Output the (X, Y) coordinate of the center of the cell containing the given text.  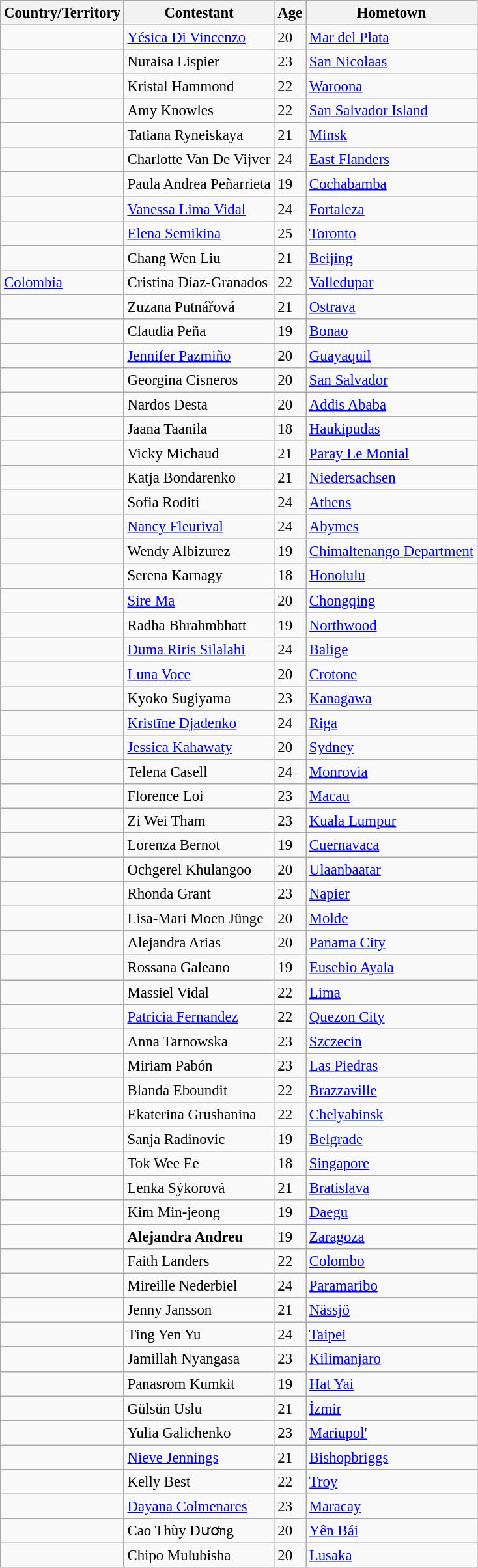
Mireille Nederbiel (199, 1286)
Rhonda Grant (199, 894)
Massiel Vidal (199, 992)
Eusebio Ayala (392, 968)
Ochgerel Khulangoo (199, 870)
Kanagawa (392, 699)
Paramaribo (392, 1286)
Kim Min-jeong (199, 1212)
25 (290, 233)
Yulia Galichenko (199, 1433)
Nieve Jennings (199, 1457)
Yésica Di Vincenzo (199, 38)
Haukipudas (392, 429)
Ulaanbaatar (392, 870)
Athens (392, 503)
Wendy Albizurez (199, 552)
Chimaltenango Department (392, 552)
Tatiana Ryneiskaya (199, 135)
Nancy Fleurival (199, 527)
Jaana Taanila (199, 429)
Maracay (392, 1506)
Sire Ma (199, 600)
Lenka Sýkorová (199, 1188)
Zuzana Putnářová (199, 307)
Minsk (392, 135)
Jamillah Nyangasa (199, 1360)
Troy (392, 1482)
Blanda Eboundit (199, 1090)
Chelyabinsk (392, 1115)
Sofia Roditi (199, 503)
Cochabamba (392, 184)
Kristīne Djadenko (199, 723)
Zi Wei Tham (199, 821)
Riga (392, 723)
Georgina Cisneros (199, 380)
Kristal Hammond (199, 87)
Radha Bhrahmbhatt (199, 625)
Panasrom Kumkit (199, 1384)
Ting Yen Yu (199, 1335)
Duma Riris Silalahi (199, 649)
İzmir (392, 1408)
Alejandra Arias (199, 944)
Niedersachsen (392, 478)
Nässjö (392, 1310)
Lorenza Bernot (199, 845)
East Flanders (392, 160)
Hat Yai (392, 1384)
Daegu (392, 1212)
Honolulu (392, 576)
Vicky Michaud (199, 454)
Telena Casell (199, 772)
Gülsün Uslu (199, 1408)
Contestant (199, 13)
Katja Bondarenko (199, 478)
Guayaquil (392, 356)
Jenny Jansson (199, 1310)
Jennifer Pazmiño (199, 356)
Ekaterina Grushanina (199, 1115)
Abymes (392, 527)
Lima (392, 992)
Miriam Pabón (199, 1065)
San Salvador (392, 380)
Fortaleza (392, 209)
Toronto (392, 233)
Nardos Desta (199, 404)
Valledupar (392, 282)
Nuraisa Lispier (199, 62)
Macau (392, 796)
Florence Loi (199, 796)
Molde (392, 919)
Yên Bái (392, 1531)
Chipo Mulubisha (199, 1555)
Hometown (392, 13)
Crotone (392, 674)
Bratislava (392, 1188)
Sydney (392, 748)
Kilimanjaro (392, 1360)
Bishopbriggs (392, 1457)
Panama City (392, 944)
Singapore (392, 1164)
Cao Thùy Dương (199, 1531)
San Nicolaas (392, 62)
Cristina Díaz-Granados (199, 282)
Age (290, 13)
Paray Le Monial (392, 454)
Faith Landers (199, 1261)
Las Piedras (392, 1065)
Anna Tarnowska (199, 1041)
Monrovia (392, 772)
Vanessa Lima Vidal (199, 209)
Rossana Galeano (199, 968)
Chongqing (392, 600)
Alejandra Andreu (199, 1237)
Napier (392, 894)
Kyoko Sugiyama (199, 699)
Colombia (63, 282)
Colombo (392, 1261)
Serena Karnagy (199, 576)
Lisa-Mari Moen Jünge (199, 919)
Quezon City (392, 1016)
Elena Semikina (199, 233)
Sanja Radinovic (199, 1139)
Balige (392, 649)
Paula Andrea Peñarrieta (199, 184)
Jessica Kahawaty (199, 748)
Addis Ababa (392, 404)
Chang Wen Liu (199, 258)
Amy Knowles (199, 111)
Taipei (392, 1335)
Tok Wee Ee (199, 1164)
Beijing (392, 258)
Northwood (392, 625)
Bonao (392, 331)
Brazzaville (392, 1090)
Patricia Fernandez (199, 1016)
Mar del Plata (392, 38)
Mariupol' (392, 1433)
Dayana Colmenares (199, 1506)
Zaragoza (392, 1237)
Kelly Best (199, 1482)
Claudia Peña (199, 331)
Luna Voce (199, 674)
Lusaka (392, 1555)
Charlotte Van De Vijver (199, 160)
Cuernavaca (392, 845)
Waroona (392, 87)
Kuala Lumpur (392, 821)
San Salvador Island (392, 111)
Country/Territory (63, 13)
Szczecin (392, 1041)
Belgrade (392, 1139)
Ostrava (392, 307)
